Pinpoint the cell where the given text exists, returning its (X, Y) midpoint coordinate. 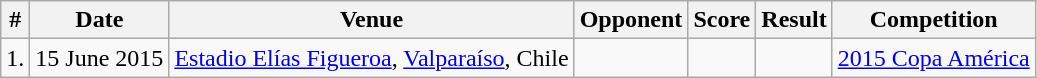
# (16, 20)
Estadio Elías Figueroa, Valparaíso, Chile (372, 58)
Score (722, 20)
Venue (372, 20)
Competition (934, 20)
1. (16, 58)
2015 Copa América (934, 58)
Result (794, 20)
15 June 2015 (100, 58)
Opponent (631, 20)
Date (100, 20)
